Return the (X, Y) coordinate for the center point of the cell that contains the specified text.  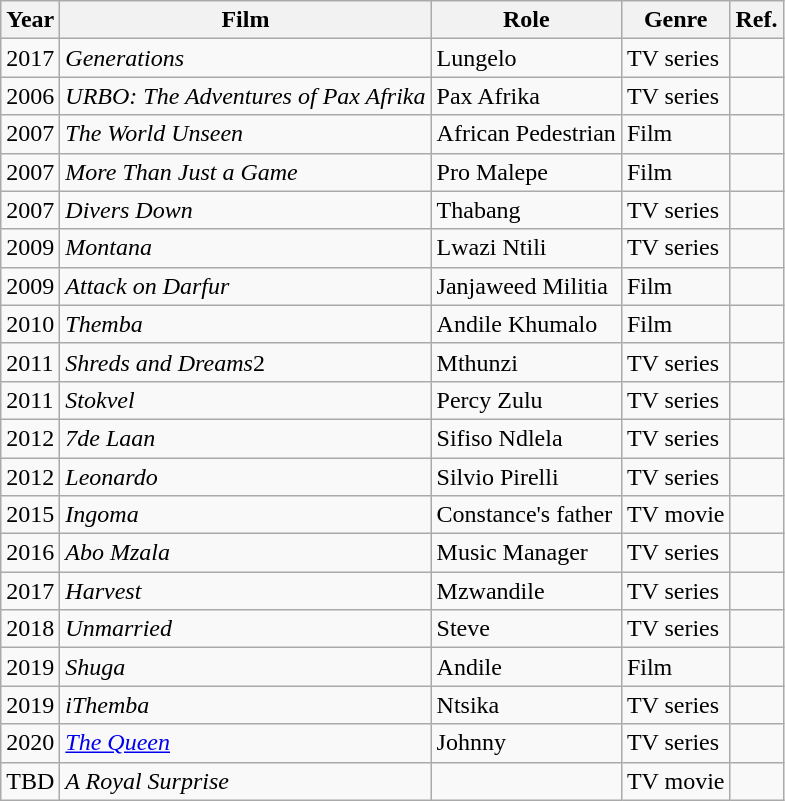
Sifiso Ndlela (526, 438)
2015 (30, 515)
Attack on Darfur (246, 286)
Montana (246, 248)
TBD (30, 781)
Genre (676, 20)
Thabang (526, 210)
2020 (30, 743)
Mthunzi (526, 362)
Divers Down (246, 210)
The World Unseen (246, 134)
Steve (526, 629)
Silvio Pirelli (526, 477)
A Royal Surprise (246, 781)
Janjaweed Militia (526, 286)
Harvest (246, 591)
Lungelo (526, 58)
Lwazi Ntili (526, 248)
Ingoma (246, 515)
Constance's father (526, 515)
Percy Zulu (526, 400)
Shreds and Dreams2 (246, 362)
URBO: The Adventures of Pax Afrika (246, 96)
Music Manager (526, 553)
Unmarried (246, 629)
Ref. (756, 20)
More Than Just a Game (246, 172)
The Queen (246, 743)
7de Laan (246, 438)
2018 (30, 629)
African Pedestrian (526, 134)
2016 (30, 553)
Andile Khumalo (526, 324)
Ntsika (526, 705)
Stokvel (246, 400)
Generations (246, 58)
Leonardo (246, 477)
iThemba (246, 705)
2006 (30, 96)
Shuga (246, 667)
Johnny (526, 743)
Andile (526, 667)
Year (30, 20)
Mzwandile (526, 591)
Role (526, 20)
Themba (246, 324)
Pax Afrika (526, 96)
Pro Malepe (526, 172)
Abo Mzala (246, 553)
2010 (30, 324)
